Identify which cell holds the provided text, then report its (X, Y) central coordinate. 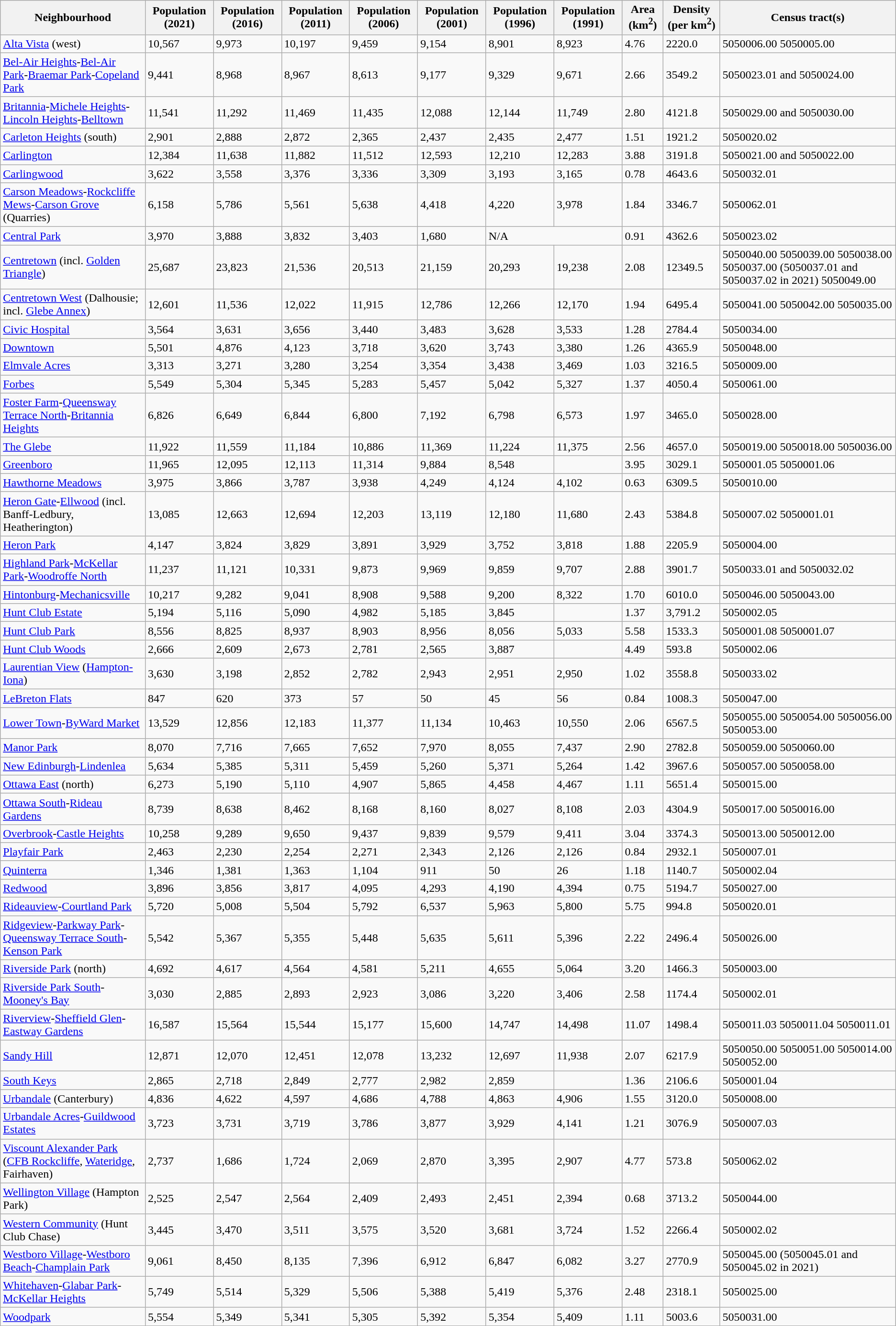
Redwood (73, 888)
12,088 (452, 112)
Viscount Alexander Park (CFB Rockcliffe, Wateridge, Fairhaven) (73, 1161)
45 (520, 698)
5,260 (452, 766)
Population (2016) (247, 18)
Manor Park (73, 748)
2,435 (520, 137)
3,254 (383, 366)
5050003.00 (808, 969)
2.08 (643, 267)
10,567 (179, 44)
4.76 (643, 44)
8,903 (383, 631)
12,022 (315, 304)
5651.4 (692, 784)
9,200 (520, 595)
5050031.00 (808, 1316)
2,865 (179, 1080)
4,622 (247, 1099)
Heron Park (73, 545)
5050002.01 (808, 994)
11,915 (383, 304)
1,381 (247, 870)
4,686 (383, 1099)
1921.2 (692, 137)
5,542 (179, 938)
12,786 (452, 304)
2,950 (588, 674)
4,907 (383, 784)
5,283 (383, 384)
10,217 (179, 595)
9,289 (247, 833)
13,529 (179, 723)
5050028.00 (808, 415)
5050021.00 and 5050022.00 (808, 156)
3,723 (179, 1123)
3549.2 (692, 75)
Density (per km2) (692, 18)
573.8 (692, 1161)
4,906 (588, 1099)
3713.2 (692, 1199)
1,363 (315, 870)
9,873 (383, 570)
5,327 (588, 384)
Census tract(s) (808, 18)
11,134 (452, 723)
3,724 (588, 1229)
11,435 (383, 112)
12,210 (520, 156)
1.52 (643, 1229)
8,825 (247, 631)
1.36 (643, 1080)
0.91 (643, 236)
4,467 (588, 784)
6,912 (452, 1261)
4,190 (520, 888)
5050020.01 (808, 907)
Whitehaven-Glabar Park-McKellar Heights (73, 1292)
Population (2011) (315, 18)
11,680 (588, 514)
4,293 (452, 888)
6,826 (179, 415)
3,731 (247, 1123)
15,544 (315, 1024)
4,102 (588, 483)
5,311 (315, 766)
5050025.00 (808, 1292)
9,329 (520, 75)
2.88 (643, 570)
23,823 (247, 267)
6,158 (179, 205)
3,888 (247, 236)
8,613 (383, 75)
5,514 (247, 1292)
620 (247, 698)
11,121 (247, 570)
2,564 (315, 1199)
6,537 (452, 907)
5050023.02 (808, 236)
Ottawa South-Rideau Gardens (73, 809)
11.07 (643, 1024)
3,354 (452, 366)
5050006.00 5050005.00 (808, 44)
Population (1996) (520, 18)
21,159 (452, 267)
7,192 (452, 415)
2784.4 (692, 329)
10,258 (179, 833)
5,634 (179, 766)
11,512 (383, 156)
1466.3 (692, 969)
5050002.05 (808, 613)
5,194 (179, 613)
3,380 (588, 348)
11,237 (179, 570)
2,951 (520, 674)
Quinterra (73, 870)
4,655 (520, 969)
3,620 (452, 348)
3,406 (588, 994)
12,180 (520, 514)
2.66 (643, 75)
4121.8 (692, 112)
6,649 (247, 415)
2,872 (315, 137)
2,547 (247, 1199)
7,437 (588, 748)
11,938 (588, 1056)
4,141 (588, 1123)
1.70 (643, 595)
8,135 (315, 1261)
3,086 (452, 994)
2,782 (383, 674)
6,800 (383, 415)
5,635 (452, 938)
5050026.00 (808, 938)
5050004.00 (808, 545)
1.51 (643, 137)
2,943 (452, 674)
Greenboro (73, 464)
2205.9 (692, 545)
11,314 (383, 464)
Hunt Club Park (73, 631)
2318.1 (692, 1292)
12,697 (520, 1056)
8,908 (383, 595)
8,968 (247, 75)
3,376 (315, 174)
4304.9 (692, 809)
1,346 (179, 870)
3,896 (179, 888)
11,541 (179, 112)
1.26 (643, 348)
5003.6 (692, 1316)
3.95 (643, 464)
12,871 (179, 1056)
2266.4 (692, 1229)
56 (588, 698)
6,798 (520, 415)
12,095 (247, 464)
3,970 (179, 236)
2,885 (247, 994)
5,355 (315, 938)
3,887 (520, 649)
9,707 (588, 570)
4,876 (247, 348)
5,459 (383, 766)
8,462 (315, 809)
2770.9 (692, 1261)
2220.0 (692, 44)
3,271 (247, 366)
2,718 (247, 1080)
11,369 (452, 446)
373 (315, 698)
4,863 (520, 1099)
9,041 (315, 595)
5,419 (520, 1292)
5050007.03 (808, 1123)
5,090 (315, 613)
5050047.00 (808, 698)
11,559 (247, 446)
3967.6 (692, 766)
3076.9 (692, 1123)
Wellington Village (Hampton Park) (73, 1199)
3029.1 (692, 464)
5050009.00 (808, 366)
3,440 (383, 329)
3374.3 (692, 833)
5,409 (588, 1316)
6495.4 (692, 304)
8,956 (452, 631)
12,078 (383, 1056)
3,845 (520, 613)
1,104 (383, 870)
11,536 (247, 304)
2106.6 (692, 1080)
3,403 (383, 236)
2,463 (179, 852)
5050059.00 5050060.00 (808, 748)
4050.4 (692, 384)
Westboro Village-Westboro Beach-Champlain Park (73, 1261)
2,901 (179, 137)
5,963 (520, 907)
Rideauview-Courtland Park (73, 907)
3,628 (520, 329)
1.97 (643, 415)
3,877 (452, 1123)
5,549 (179, 384)
5,388 (452, 1292)
2,888 (247, 137)
Foster Farm-Queensway Terrace North-Britannia Heights (73, 415)
5,506 (383, 1292)
3,718 (383, 348)
9,884 (452, 464)
5050008.00 (808, 1099)
9,411 (588, 833)
4,458 (520, 784)
3,438 (520, 366)
3,719 (315, 1123)
5050029.00 and 5050030.00 (808, 112)
21,536 (315, 267)
Riverview-Sheffield Glen-Eastway Gardens (73, 1024)
11,965 (179, 464)
1,686 (247, 1161)
5,185 (452, 613)
3,891 (383, 545)
2496.4 (692, 938)
4,123 (315, 348)
12,070 (247, 1056)
5,792 (383, 907)
3.04 (643, 833)
4,597 (315, 1099)
5050002.04 (808, 870)
5050062.01 (808, 205)
Neighbourhood (73, 18)
5,349 (247, 1316)
Western Community (Hunt Club Chase) (73, 1229)
Playfair Park (73, 852)
8,168 (383, 809)
5050055.00 5050054.00 5050056.00 5050053.00 (808, 723)
12349.5 (692, 267)
Population (1991) (588, 18)
2,493 (452, 1199)
5050040.00 5050039.00 5050038.00 5050037.00 (5050037.01 and 5050037.02 in 2021) 5050049.00 (808, 267)
3,313 (179, 366)
3465.0 (692, 415)
5050011.03 5050011.04 5050011.01 (808, 1024)
6,573 (588, 415)
6010.0 (692, 595)
2,907 (588, 1161)
4362.6 (692, 236)
5050033.02 (808, 674)
5050019.00 5050018.00 5050036.00 (808, 446)
5,561 (315, 205)
4,581 (383, 969)
11,638 (247, 156)
5,341 (315, 1316)
12,203 (383, 514)
5050050.00 5050051.00 5050014.00 5050052.00 (808, 1056)
2932.1 (692, 852)
Riverside Park (north) (73, 969)
15,177 (383, 1024)
5050002.02 (808, 1229)
5.58 (643, 631)
2.03 (643, 809)
4365.9 (692, 348)
1.55 (643, 1099)
3,198 (247, 674)
5,354 (520, 1316)
5,110 (315, 784)
5,396 (588, 938)
2,982 (452, 1080)
2,893 (315, 994)
2,394 (588, 1199)
N/A (554, 236)
5,033 (588, 631)
5,448 (383, 938)
5,749 (179, 1292)
4.77 (643, 1161)
5,264 (588, 766)
3,533 (588, 329)
3191.8 (692, 156)
6,844 (315, 415)
12,283 (588, 156)
994.8 (692, 907)
3,743 (520, 348)
3,829 (315, 545)
12,593 (452, 156)
1,724 (315, 1161)
Carlingwood (73, 174)
5050061.00 (808, 384)
4,836 (179, 1099)
11,375 (588, 446)
5050044.00 (808, 1199)
1.02 (643, 674)
2.58 (643, 994)
12,601 (179, 304)
4,617 (247, 969)
3.88 (643, 156)
6217.9 (692, 1056)
Overbrook-Castle Heights (73, 833)
8,937 (315, 631)
5050062.02 (808, 1161)
7,970 (452, 748)
2.80 (643, 112)
Carlington (73, 156)
3,817 (315, 888)
Sandy Hill (73, 1056)
0.68 (643, 1199)
19,238 (588, 267)
3,786 (383, 1123)
8,027 (520, 809)
12,266 (520, 304)
3901.7 (692, 570)
8,160 (452, 809)
2.56 (643, 446)
3,469 (588, 366)
Carson Meadows-Rockcliffe Mews-Carson Grove (Quarries) (73, 205)
Britannia-Michele Heights-Lincoln Heights-Belltown (73, 112)
3,558 (247, 174)
8,556 (179, 631)
3,622 (179, 174)
847 (179, 698)
2,852 (315, 674)
Population (2001) (452, 18)
12,663 (247, 514)
2,870 (452, 1161)
1.84 (643, 205)
5,800 (588, 907)
12,113 (315, 464)
3,681 (520, 1229)
5,064 (588, 969)
0.78 (643, 174)
4,124 (520, 483)
Carleton Heights (south) (73, 137)
Laurentian View (Hampton-Iona) (73, 674)
1.21 (643, 1123)
5050032.01 (808, 174)
12,694 (315, 514)
5050041.00 5050042.00 5050035.00 (808, 304)
2,271 (383, 852)
Civic Hospital (73, 329)
Urbandale (Canterbury) (73, 1099)
5,385 (247, 766)
0.63 (643, 483)
5050017.00 5050016.00 (808, 809)
5,392 (452, 1316)
9,441 (179, 75)
3.27 (643, 1261)
Central Park (73, 236)
11,292 (247, 112)
2,525 (179, 1199)
3,631 (247, 329)
57 (383, 698)
2,451 (520, 1199)
2,254 (315, 852)
8,070 (179, 748)
5,638 (383, 205)
Highland Park-McKellar Park-Woodroffe North (73, 570)
9,650 (315, 833)
8,056 (520, 631)
15,600 (452, 1024)
5,720 (179, 907)
5050001.05 5050001.06 (808, 464)
0.75 (643, 888)
5,345 (315, 384)
5,116 (247, 613)
4,095 (383, 888)
5,611 (520, 938)
2,069 (383, 1161)
5384.8 (692, 514)
Centretown (incl. Golden Triangle) (73, 267)
6309.5 (692, 483)
Population (2006) (383, 18)
3120.0 (692, 1099)
Elmvale Acres (73, 366)
2,859 (520, 1080)
9,671 (588, 75)
2.48 (643, 1292)
2,673 (315, 649)
5050034.00 (808, 329)
5,554 (179, 1316)
Hawthorne Meadows (73, 483)
12,856 (247, 723)
Ridgeview-Parkway Park-Queensway Terrace South-Kenson Park (73, 938)
4.49 (643, 649)
2,343 (452, 852)
2,849 (315, 1080)
3,975 (179, 483)
8,739 (179, 809)
Hunt Club Estate (73, 613)
9,154 (452, 44)
5050002.06 (808, 649)
Alta Vista (west) (73, 44)
2,777 (383, 1080)
11,469 (315, 112)
13,119 (452, 514)
3216.5 (692, 366)
20,513 (383, 267)
3,791.2 (692, 613)
5,376 (588, 1292)
1.28 (643, 329)
Woodpark (73, 1316)
8,108 (588, 809)
7,665 (315, 748)
4,147 (179, 545)
2,781 (383, 649)
3,752 (520, 545)
Area (km2) (643, 18)
5050023.01 and 5050024.00 (808, 75)
3,938 (383, 483)
3.20 (643, 969)
3,978 (588, 205)
4643.6 (692, 174)
2,230 (247, 852)
The Glebe (73, 446)
2.22 (643, 938)
10,463 (520, 723)
8,055 (520, 748)
4657.0 (692, 446)
3,856 (247, 888)
2,437 (452, 137)
3,511 (315, 1229)
1.88 (643, 545)
8,638 (247, 809)
2,737 (179, 1161)
5194.7 (692, 888)
5,371 (520, 766)
16,587 (179, 1024)
10,331 (315, 570)
3,395 (520, 1161)
11,882 (315, 156)
1008.3 (692, 698)
Population (2021) (179, 18)
5,367 (247, 938)
Centretown West (Dalhousie; incl. Glebe Annex) (73, 304)
5050013.00 5050012.00 (808, 833)
2,666 (179, 649)
1140.7 (692, 870)
1.03 (643, 366)
9,859 (520, 570)
5.75 (643, 907)
2.90 (643, 748)
4,394 (588, 888)
7,652 (383, 748)
5,457 (452, 384)
11,184 (315, 446)
3,866 (247, 483)
12,144 (520, 112)
3,832 (315, 236)
3,280 (315, 366)
1,680 (452, 236)
3,336 (383, 174)
6,273 (179, 784)
South Keys (73, 1080)
12,384 (179, 156)
Lower Town-ByWard Market (73, 723)
5,329 (315, 1292)
11,749 (588, 112)
5,501 (179, 348)
5,190 (247, 784)
3,309 (452, 174)
5050020.02 (808, 137)
12,451 (315, 1056)
6,847 (520, 1261)
2,609 (247, 649)
7,396 (383, 1261)
25,687 (179, 267)
5050007.01 (808, 852)
8,901 (520, 44)
5,211 (452, 969)
2782.8 (692, 748)
Urbandale Acres-Guildwood Estates (73, 1123)
3,483 (452, 329)
8,967 (315, 75)
5,304 (247, 384)
5,042 (520, 384)
4,220 (520, 205)
1.42 (643, 766)
3,193 (520, 174)
9,973 (247, 44)
13,232 (452, 1056)
5050007.02 5050001.01 (808, 514)
5050010.00 (808, 483)
9,839 (452, 833)
15,564 (247, 1024)
1533.3 (692, 631)
New Edinburgh-Lindenlea (73, 766)
Bel-Air Heights-Bel-Air Park-Braemar Park-Copeland Park (73, 75)
8,548 (520, 464)
1.18 (643, 870)
Hunt Club Woods (73, 649)
5,008 (247, 907)
5050001.04 (808, 1080)
3,575 (383, 1229)
1498.4 (692, 1024)
5050048.00 (808, 348)
2.43 (643, 514)
11,224 (520, 446)
3,656 (315, 329)
8,322 (588, 595)
5,504 (315, 907)
5,786 (247, 205)
3,520 (452, 1229)
12,170 (588, 304)
8,450 (247, 1261)
4,788 (452, 1099)
5050027.00 (808, 888)
11,922 (179, 446)
9,177 (452, 75)
4,982 (383, 613)
2,409 (383, 1199)
11,377 (383, 723)
14,498 (588, 1024)
Hintonburg-Mechanicsville (73, 595)
3,470 (247, 1229)
4,692 (179, 969)
Heron Gate-Ellwood (incl. Banff-Ledbury, Heatherington) (73, 514)
4,249 (452, 483)
593.8 (692, 649)
3,165 (588, 174)
5,305 (383, 1316)
3,564 (179, 329)
Forbes (73, 384)
Downtown (73, 348)
6,082 (588, 1261)
3,030 (179, 994)
14,747 (520, 1024)
9,437 (383, 833)
9,459 (383, 44)
5050001.08 5050001.07 (808, 631)
20,293 (520, 267)
3,818 (588, 545)
2,477 (588, 137)
3,630 (179, 674)
2,923 (383, 994)
9,969 (452, 570)
4,564 (315, 969)
5050057.00 5050058.00 (808, 766)
3,445 (179, 1229)
9,282 (247, 595)
9,579 (520, 833)
2,365 (383, 137)
2.06 (643, 723)
3558.8 (692, 674)
7,716 (247, 748)
26 (588, 870)
4,418 (452, 205)
1174.4 (692, 994)
Ottawa East (north) (73, 784)
Riverside Park South-Mooney's Bay (73, 994)
6567.5 (692, 723)
5,865 (452, 784)
5050015.00 (808, 784)
10,550 (588, 723)
2.07 (643, 1056)
9,061 (179, 1261)
10,197 (315, 44)
5050046.00 5050043.00 (808, 595)
13,085 (179, 514)
3,220 (520, 994)
LeBreton Flats (73, 698)
5050045.00 (5050045.01 and 5050045.02 in 2021) (808, 1261)
3346.7 (692, 205)
5050033.01 and 5050032.02 (808, 570)
2,565 (452, 649)
8,923 (588, 44)
9,588 (452, 595)
3,787 (315, 483)
10,886 (383, 446)
1.94 (643, 304)
12,183 (315, 723)
911 (452, 870)
3,824 (247, 545)
